Extract the [X, Y] coordinate from the center of the cell holding the provided text.  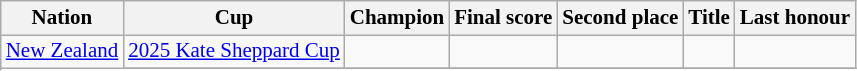
Champion [397, 18]
Final score [503, 18]
Nation [62, 18]
Second place [620, 18]
2025 Kate Sheppard Cup [234, 52]
Cup [234, 18]
Title [709, 18]
Last honour [795, 18]
New Zealand [62, 52]
